Capture the cell that displays the provided text and extract its [x, y] central coordinate. 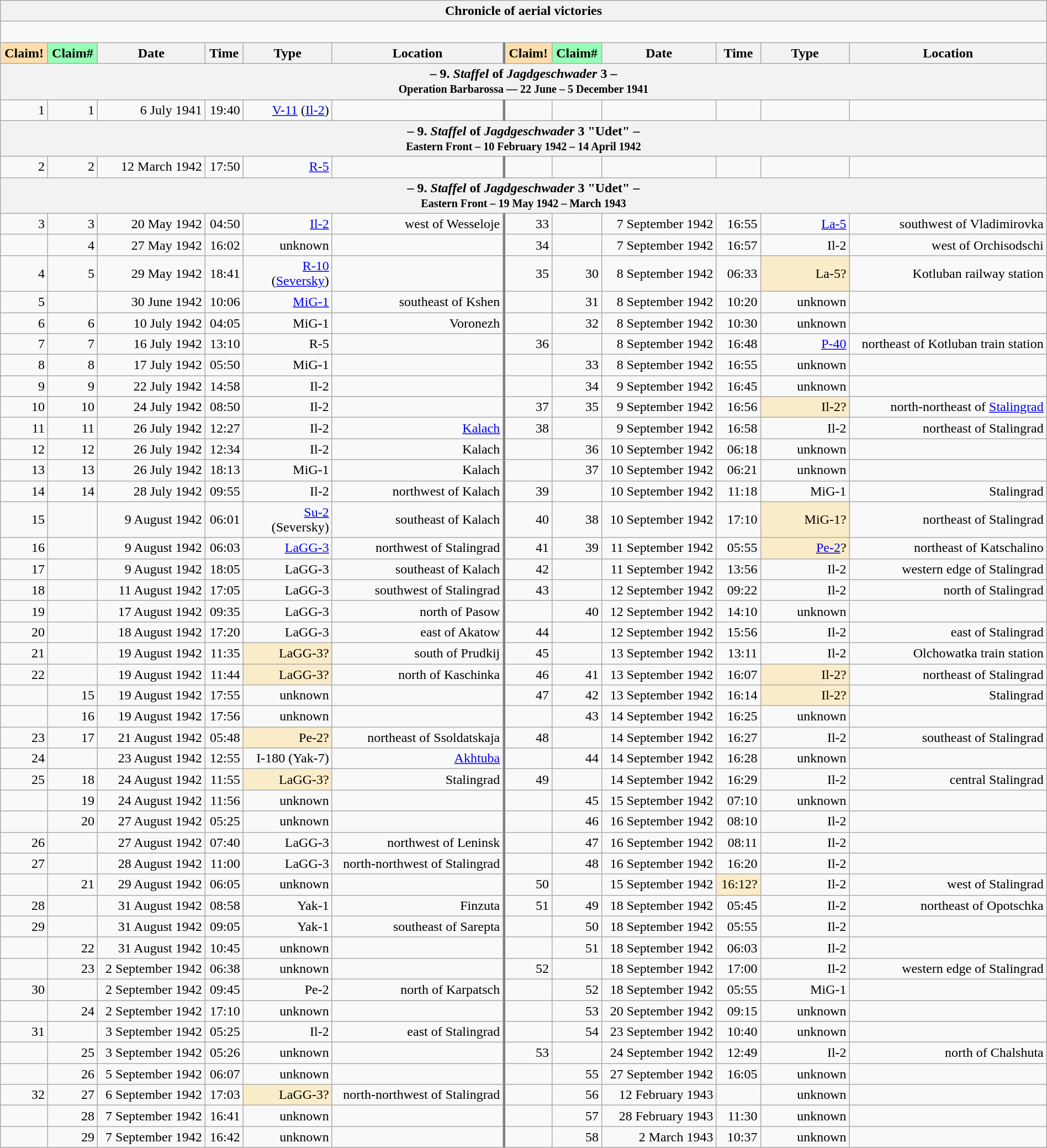
15:56 [738, 632]
2 March 1943 [659, 1137]
07:10 [738, 801]
southeast of Sarepta [417, 926]
MiG-1? [805, 519]
09:05 [224, 926]
– 9. Staffel of Jagdgeschwader 3 "Udet" –Eastern Front – 10 February 1942 – 14 April 1942 [523, 138]
16:20 [738, 863]
56 [577, 1095]
24 July 1942 [151, 407]
17:00 [738, 968]
10:37 [738, 1137]
08:10 [738, 821]
16:42 [224, 1137]
14:58 [224, 386]
6 July 1941 [151, 110]
south of Prudkij [417, 653]
18:13 [224, 470]
21 August 1942 [151, 738]
18:41 [224, 273]
58 [577, 1137]
22 July 1942 [151, 386]
16:25 [738, 717]
06:38 [224, 968]
– 9. Staffel of Jagdgeschwader 3 –Operation Barbarossa — 22 June – 5 December 1941 [523, 82]
17:03 [224, 1095]
05:48 [224, 738]
16 July 1942 [151, 344]
north of Stalingrad [948, 590]
23 August 1942 [151, 759]
west of Wesseloje [417, 224]
54 [577, 1032]
southeast of Stalingrad [948, 738]
16:28 [738, 759]
17:05 [224, 590]
09:22 [738, 590]
Kotluban railway station [948, 273]
05:45 [738, 905]
16:48 [738, 344]
16:41 [224, 1116]
Voronezh [417, 323]
17:50 [224, 167]
16:12? [738, 884]
V-11 (Il-2) [287, 110]
11:30 [738, 1116]
Chronicle of aerial victories [523, 11]
10:45 [224, 947]
Pe-2 [287, 989]
08:50 [224, 407]
09:45 [224, 989]
11:00 [224, 863]
12:34 [224, 449]
06:21 [738, 470]
28 February 1943 [659, 1116]
17:56 [224, 717]
La-5? [805, 273]
13:11 [738, 653]
10:06 [224, 302]
04:50 [224, 224]
La-5 [805, 224]
north of Kaschinka [417, 675]
06:18 [738, 449]
5 September 1942 [151, 1074]
17 July 1942 [151, 365]
10 July 1942 [151, 323]
11:18 [738, 491]
16:02 [224, 245]
P-40 [805, 344]
18:05 [224, 569]
11 August 1942 [151, 590]
20 September 1942 [659, 1010]
14:10 [738, 611]
11:55 [224, 780]
18 August 1942 [151, 632]
central Stalingrad [948, 780]
10:40 [738, 1032]
06:07 [224, 1074]
04:05 [224, 323]
06:01 [224, 519]
27 May 1942 [151, 245]
19:40 [224, 110]
07:40 [224, 842]
north of Chalshuta [948, 1053]
08:58 [224, 905]
16:27 [738, 738]
10:20 [738, 302]
16:07 [738, 675]
– 9. Staffel of Jagdgeschwader 3 "Udet" –Eastern Front – 19 May 1942 – March 1943 [523, 196]
06:33 [738, 273]
12:49 [738, 1053]
north of Karpatsch [417, 989]
20 May 1942 [151, 224]
24 September 1942 [659, 1053]
13:10 [224, 344]
12 February 1943 [659, 1095]
east of Akatow [417, 632]
28 July 1942 [151, 491]
northwest of Stalingrad [417, 548]
29 May 1942 [151, 273]
I-180 (Yak-7) [287, 759]
12 March 1942 [151, 167]
11:44 [224, 675]
west of Orchisodschi [948, 245]
north of Pasow [417, 611]
06:05 [224, 884]
17:55 [224, 696]
16:14 [738, 696]
northeast of Katschalino [948, 548]
Finzuta [417, 905]
10:30 [738, 323]
23 September 1942 [659, 1032]
16:05 [738, 1074]
16:58 [738, 428]
55 [577, 1074]
Olchowatka train station [948, 653]
13:56 [738, 569]
12:55 [224, 759]
north-northeast of Stalingrad [948, 407]
08:11 [738, 842]
Akhtuba [417, 759]
29 August 1942 [151, 884]
northwest of Kalach [417, 491]
27 September 1942 [659, 1074]
12:27 [224, 428]
09:55 [224, 491]
09:15 [738, 1010]
southwest of Stalingrad [417, 590]
16:57 [738, 245]
northeast of Opotschka [948, 905]
17:20 [224, 632]
16:45 [738, 386]
30 June 1942 [151, 302]
southeast of Kshen [417, 302]
northwest of Leninsk [417, 842]
west of Stalingrad [948, 884]
11:56 [224, 801]
09:35 [224, 611]
6 September 1942 [151, 1095]
17 August 1942 [151, 611]
05:50 [224, 365]
28 August 1942 [151, 863]
05:26 [224, 1053]
16:56 [738, 407]
southwest of Vladimirovka [948, 224]
northeast of Kotluban train station [948, 344]
R-10 (Seversky) [287, 273]
northeast of Ssoldatskaja [417, 738]
11:35 [224, 653]
Su-2 (Seversky) [287, 519]
57 [577, 1116]
16:29 [738, 780]
